Return [X, Y] of the center of cell containing provided text 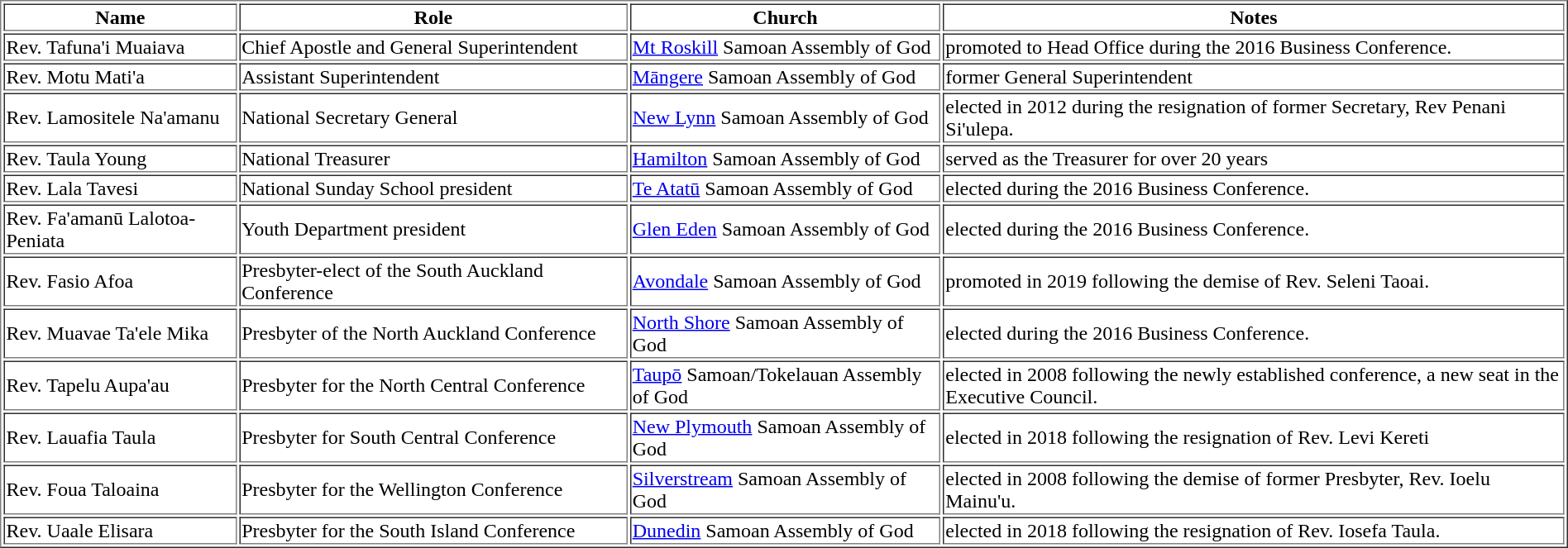
Rev. Lamositele Na'amanu [120, 117]
Rev. Uaale Elisara [120, 531]
North Shore Samoan Assembly of God [786, 334]
Rev. Motu Mati'a [120, 76]
Hamilton Samoan Assembly of God [786, 159]
Name [120, 17]
Rev. Foua Taloaina [120, 489]
Rev. Fasio Afoa [120, 281]
Presbyter for the South Island Conference [433, 531]
Mt Roskill Samoan Assembly of God [786, 46]
Presbyter for the North Central Conference [433, 385]
Role [433, 17]
Presbyter for the Wellington Conference [433, 489]
elected in 2008 following the demise of former Presbyter, Rev. Ioelu Mainu'u. [1254, 489]
elected in 2018 following the resignation of Rev. Iosefa Taula. [1254, 531]
Presbyter of the North Auckland Conference [433, 334]
former General Superintendent [1254, 76]
Rev. Taula Young [120, 159]
promoted to Head Office during the 2016 Business Conference. [1254, 46]
elected in 2018 following the resignation of Rev. Levi Kereti [1254, 438]
New Plymouth Samoan Assembly of God [786, 438]
Glen Eden Samoan Assembly of God [786, 230]
Te Atatū Samoan Assembly of God [786, 188]
Māngere Samoan Assembly of God [786, 76]
Youth Department president [433, 230]
Chief Apostle and General Superintendent [433, 46]
Presbyter for South Central Conference [433, 438]
Rev. Muavae Ta'ele Mika [120, 334]
served as the Treasurer for over 20 years [1254, 159]
Rev. Tafuna'i Muaiava [120, 46]
Avondale Samoan Assembly of God [786, 281]
Notes [1254, 17]
National Sunday School president [433, 188]
Silverstream Samoan Assembly of God [786, 489]
New Lynn Samoan Assembly of God [786, 117]
Dunedin Samoan Assembly of God [786, 531]
Rev. Tapelu Aupa'au [120, 385]
promoted in 2019 following the demise of Rev. Seleni Taoai. [1254, 281]
Taupō Samoan/Tokelauan Assembly of God [786, 385]
National Secretary General [433, 117]
elected in 2008 following the newly established conference, a new seat in the Executive Council. [1254, 385]
Assistant Superintendent [433, 76]
National Treasurer [433, 159]
Rev. Fa'amanū Lalotoa-Peniata [120, 230]
Rev. Lauafia Taula [120, 438]
Church [786, 17]
Presbyter-elect of the South Auckland Conference [433, 281]
Rev. Lala Tavesi [120, 188]
elected in 2012 during the resignation of former Secretary, Rev Penani Si'ulepa. [1254, 117]
